Scan for the cell matching the given text and deliver its [x, y] coordinate at center. 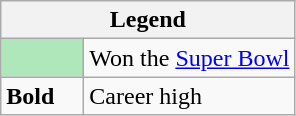
Won the Super Bowl [190, 58]
Legend [148, 20]
Bold [42, 96]
Career high [190, 96]
